Scan for the cell matching the given text and deliver its [X, Y] coordinate at center. 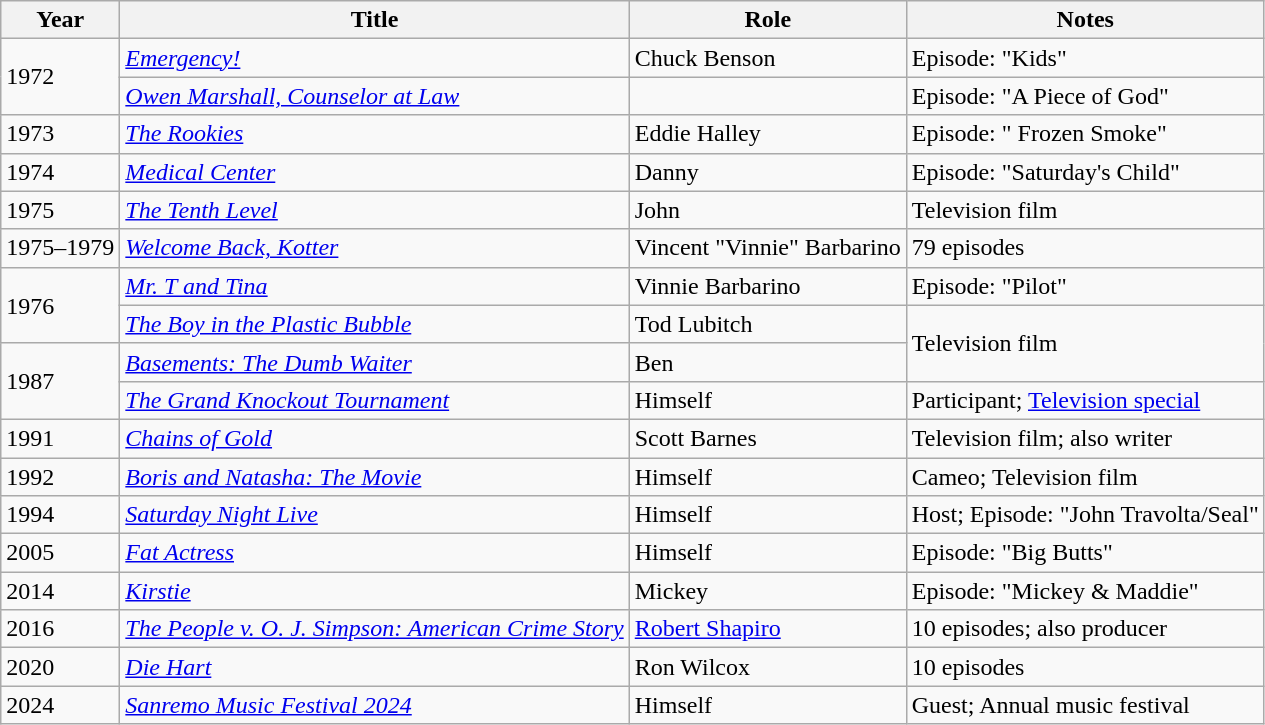
The Grand Knockout Tournament [374, 400]
Die Hart [374, 667]
Episode: "Pilot" [1085, 286]
Participant; Television special [1085, 400]
Host; Episode: "John Travolta/Seal" [1085, 515]
Vinnie Barbarino [768, 286]
John [768, 210]
Year [60, 20]
1976 [60, 305]
Episode: "Kids" [1085, 58]
Television film; also writer [1085, 438]
10 episodes [1085, 667]
Cameo; Television film [1085, 477]
1991 [60, 438]
Owen Marshall, Counselor at Law [374, 96]
Episode: "Mickey & Maddie" [1085, 591]
Medical Center [374, 172]
Ben [768, 362]
Sanremo Music Festival 2024 [374, 705]
1992 [60, 477]
Scott Barnes [768, 438]
2020 [60, 667]
2014 [60, 591]
Vincent "Vinnie" Barbarino [768, 248]
Ron Wilcox [768, 667]
1975 [60, 210]
Title [374, 20]
Fat Actress [374, 553]
The Tenth Level [374, 210]
Mickey [768, 591]
10 episodes; also producer [1085, 629]
1972 [60, 77]
Mr. T and Tina [374, 286]
1974 [60, 172]
Welcome Back, Kotter [374, 248]
Chuck Benson [768, 58]
Kirstie [374, 591]
Basements: The Dumb Waiter [374, 362]
Episode: "Saturday's Child" [1085, 172]
Eddie Halley [768, 134]
1987 [60, 381]
The Rookies [374, 134]
Role [768, 20]
Chains of Gold [374, 438]
The Boy in the Plastic Bubble [374, 324]
Saturday Night Live [374, 515]
Emergency! [374, 58]
1994 [60, 515]
Robert Shapiro [768, 629]
Episode: " Frozen Smoke" [1085, 134]
Tod Lubitch [768, 324]
Notes [1085, 20]
1973 [60, 134]
2005 [60, 553]
Guest; Annual music festival [1085, 705]
Danny [768, 172]
1975–1979 [60, 248]
2024 [60, 705]
The People v. O. J. Simpson: American Crime Story [374, 629]
79 episodes [1085, 248]
Boris and Natasha: The Movie [374, 477]
Episode: "Big Butts" [1085, 553]
2016 [60, 629]
Episode: "A Piece of God" [1085, 96]
